Locate the cell with the specified text and output its (x, y) center coordinate. 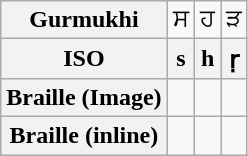
ੜ (234, 20)
ਸ (181, 20)
Braille (inline) (84, 135)
ISO (84, 59)
Gurmukhi (84, 20)
ṛ (234, 59)
ਹ (208, 20)
h (208, 59)
s (181, 59)
Braille (Image) (84, 97)
